Return the (X, Y) coordinate for the center point of the cell that contains the specified text.  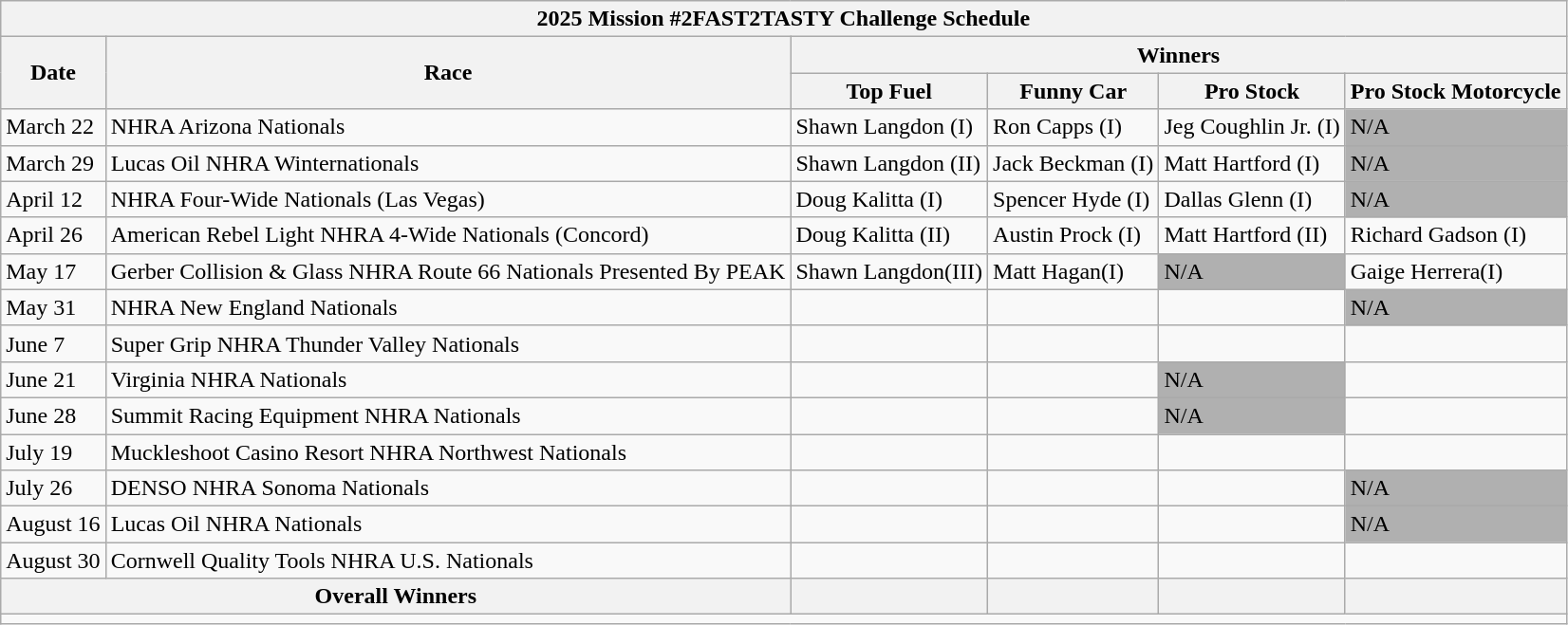
May 17 (53, 271)
Shawn Langdon (II) (889, 163)
March 22 (53, 127)
August 30 (53, 561)
Ron Capps (I) (1073, 127)
2025 Mission #2FAST2TASTY Challenge Schedule (784, 19)
Overall Winners (396, 597)
Winners (1179, 55)
Spencer Hyde (I) (1073, 199)
Doug Kalitta (II) (889, 235)
Race (448, 73)
Muckleshoot Casino Resort NHRA Northwest Nationals (448, 452)
August 16 (53, 524)
Funny Car (1073, 91)
Pro Stock (1252, 91)
NHRA Four-Wide Nationals (Las Vegas) (448, 199)
NHRA Arizona Nationals (448, 127)
Shawn Langdon(III) (889, 271)
Cornwell Quality Tools NHRA U.S. Nationals (448, 561)
June 28 (53, 415)
Super Grip NHRA Thunder Valley Nationals (448, 343)
April 12 (53, 199)
Virginia NHRA Nationals (448, 379)
Matt Hartford (I) (1252, 163)
American Rebel Light NHRA 4-Wide Nationals (Concord) (448, 235)
March 29 (53, 163)
Matt Hartford (II) (1252, 235)
Shawn Langdon (I) (889, 127)
Pro Stock Motorcycle (1456, 91)
July 26 (53, 488)
Doug Kalitta (I) (889, 199)
Dallas Glenn (I) (1252, 199)
Jack Beckman (I) (1073, 163)
Matt Hagan(I) (1073, 271)
DENSO NHRA Sonoma Nationals (448, 488)
NHRA New England Nationals (448, 307)
June 7 (53, 343)
May 31 (53, 307)
Lucas Oil NHRA Nationals (448, 524)
Gaige Herrera(I) (1456, 271)
June 21 (53, 379)
Summit Racing Equipment NHRA Nationals (448, 415)
Lucas Oil NHRA Winternationals (448, 163)
July 19 (53, 452)
Jeg Coughlin Jr. (I) (1252, 127)
Gerber Collision & Glass NHRA Route 66 Nationals Presented By PEAK (448, 271)
Austin Prock (I) (1073, 235)
Richard Gadson (I) (1456, 235)
Top Fuel (889, 91)
April 26 (53, 235)
Date (53, 73)
